Scan for the cell matching the given text and deliver its (x, y) coordinate at center. 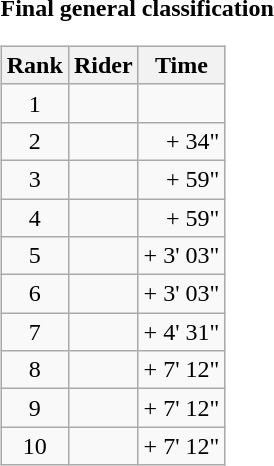
9 (34, 408)
1 (34, 103)
4 (34, 217)
8 (34, 370)
Rank (34, 65)
10 (34, 446)
7 (34, 332)
6 (34, 294)
Rider (103, 65)
3 (34, 179)
+ 34" (182, 141)
+ 4' 31" (182, 332)
Time (182, 65)
2 (34, 141)
5 (34, 256)
